Detect which cell encompasses the target text, then output its (X, Y) center coordinate. 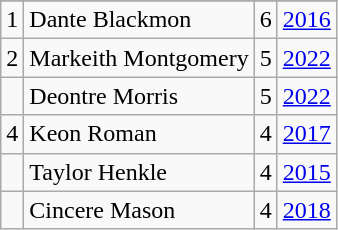
2018 (306, 210)
2016 (306, 20)
Deontre Morris (139, 96)
Keon Roman (139, 134)
Cincere Mason (139, 210)
6 (266, 20)
1 (12, 20)
2015 (306, 172)
2017 (306, 134)
Markeith Montgomery (139, 58)
Taylor Henkle (139, 172)
2 (12, 58)
Dante Blackmon (139, 20)
